Provide the [X, Y] coordinate of the cell's center where the given text is located.  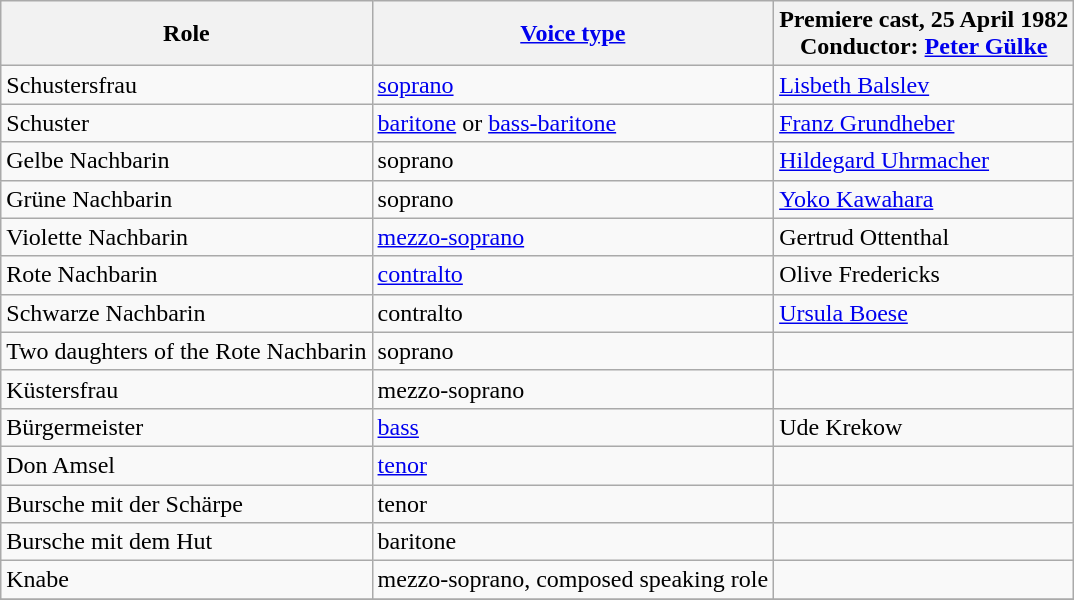
Gertrud Ottenthal [924, 237]
Küstersfrau [186, 389]
Premiere cast, 25 April 1982Conductor: Peter Gülke [924, 34]
Voice type [573, 34]
baritone [573, 542]
mezzo-soprano, composed speaking role [573, 580]
Bursche mit dem Hut [186, 542]
bass [573, 427]
Grüne Nachbarin [186, 199]
Bürgermeister [186, 427]
Role [186, 34]
Two daughters of the Rote Nachbarin [186, 351]
Schwarze Nachbarin [186, 313]
Ursula Boese [924, 313]
Hildegard Uhrmacher [924, 161]
Ude Krekow [924, 427]
Olive Fredericks [924, 275]
Gelbe Nachbarin [186, 161]
baritone or bass-baritone [573, 123]
Violette Nachbarin [186, 237]
Schuster [186, 123]
Don Amsel [186, 465]
Schustersfrau [186, 85]
Bursche mit der Schärpe [186, 503]
Yoko Kawahara [924, 199]
Lisbeth Balslev [924, 85]
Knabe [186, 580]
Rote Nachbarin [186, 275]
Franz Grundheber [924, 123]
